Provide the [X, Y] coordinate of the cell's center where the given text is located.  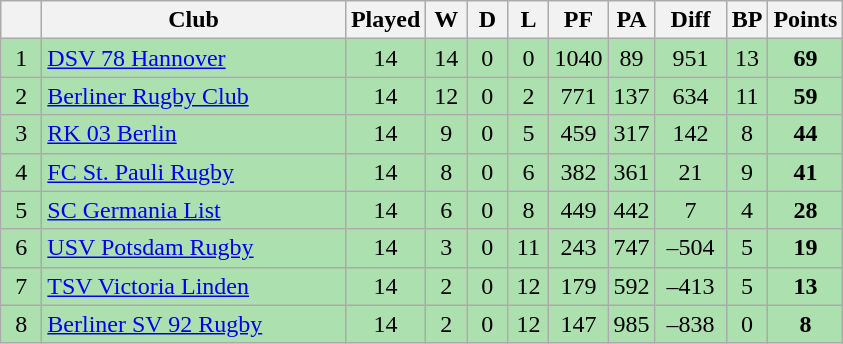
–838 [690, 324]
W [446, 20]
771 [578, 96]
TSV Victoria Linden [194, 286]
59 [806, 96]
Played [385, 20]
592 [632, 286]
FC St. Pauli Rugby [194, 172]
442 [632, 210]
137 [632, 96]
28 [806, 210]
1040 [578, 58]
RK 03 Berlin [194, 134]
89 [632, 58]
147 [578, 324]
179 [578, 286]
–413 [690, 286]
985 [632, 324]
142 [690, 134]
634 [690, 96]
DSV 78 Hannover [194, 58]
BP [747, 20]
1 [22, 58]
Club [194, 20]
317 [632, 134]
19 [806, 248]
PA [632, 20]
361 [632, 172]
41 [806, 172]
Berliner Rugby Club [194, 96]
PF [578, 20]
459 [578, 134]
SC Germania List [194, 210]
69 [806, 58]
21 [690, 172]
Diff [690, 20]
Points [806, 20]
951 [690, 58]
449 [578, 210]
747 [632, 248]
L [528, 20]
D [488, 20]
Berliner SV 92 Rugby [194, 324]
243 [578, 248]
382 [578, 172]
44 [806, 134]
–504 [690, 248]
USV Potsdam Rugby [194, 248]
